From the cell containing the given text, extract its center point as [x, y] coordinate. 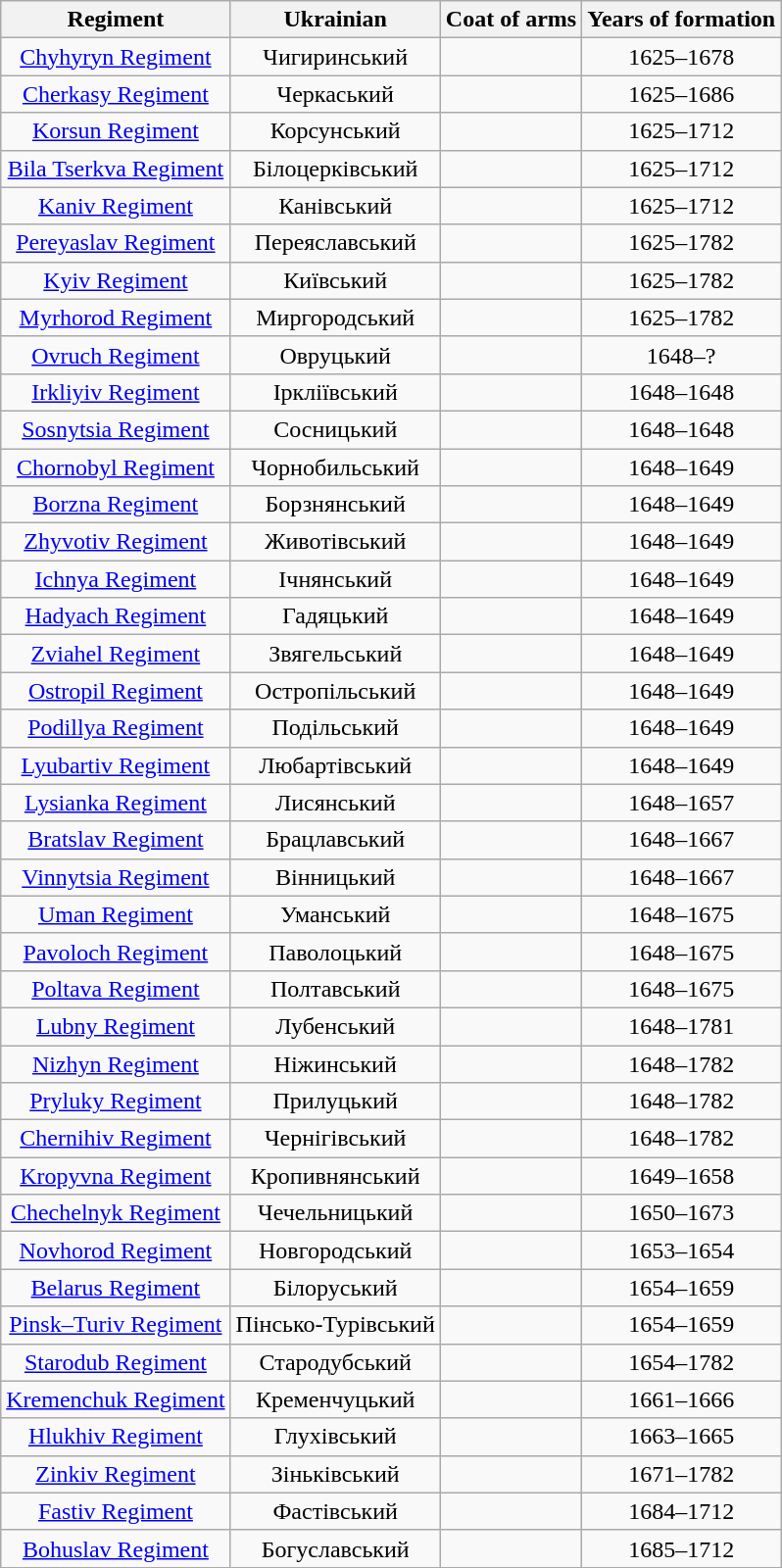
Іркліївський [335, 392]
Звягельський [335, 654]
Novhorod Regiment [116, 1250]
1684–1712 [682, 1511]
Гадяцький [335, 616]
Nizhyn Regiment [116, 1063]
Чечельницький [335, 1213]
Chernihiv Regiment [116, 1139]
1685–1712 [682, 1548]
1648–? [682, 355]
Cherkasy Regiment [116, 94]
Пінсько-Турівський [335, 1325]
Миргородський [335, 318]
Черкаський [335, 94]
Kyiv Regiment [116, 280]
1625–1678 [682, 57]
Bratslav Regiment [116, 840]
Ovruch Regiment [116, 355]
Hlukhiv Regiment [116, 1437]
Брацлавський [335, 840]
Borzna Regiment [116, 505]
Korsun Regiment [116, 131]
Pinsk–Turiv Regiment [116, 1325]
Ostropil Regiment [116, 691]
Богуславський [335, 1548]
Лубенський [335, 1026]
Years of formation [682, 20]
Coat of arms [511, 20]
Pavoloch Regiment [116, 952]
Кременчуцький [335, 1399]
1625–1686 [682, 94]
Прилуцький [335, 1102]
Білоцерківський [335, 169]
Kaniv Regiment [116, 206]
Lubny Regiment [116, 1026]
Pryluky Regiment [116, 1102]
Кропивнянський [335, 1176]
Стародубський [335, 1362]
Лисянський [335, 803]
Глухівський [335, 1437]
Chechelnyk Regiment [116, 1213]
Чорнобильський [335, 467]
Chyhyryn Regiment [116, 57]
Lysianka Regiment [116, 803]
Ichnya Regiment [116, 579]
Lyubartiv Regiment [116, 765]
Zhyvotiv Regiment [116, 542]
Канівський [335, 206]
Irkliyiv Regiment [116, 392]
1649–1658 [682, 1176]
Животівський [335, 542]
Kropyvna Regiment [116, 1176]
Sosnytsia Regiment [116, 429]
Zinkiv Regiment [116, 1474]
Zviahel Regiment [116, 654]
Hadyach Regiment [116, 616]
Chornobyl Regiment [116, 467]
1650–1673 [682, 1213]
Myrhorod Regiment [116, 318]
1663–1665 [682, 1437]
Новгородський [335, 1250]
1654–1782 [682, 1362]
Bohuslav Regiment [116, 1548]
Poltava Regiment [116, 989]
Вінницький [335, 877]
Уманський [335, 914]
Овруцький [335, 355]
Uman Regiment [116, 914]
Зіньківський [335, 1474]
Сосницький [335, 429]
Переяславський [335, 243]
1648–1657 [682, 803]
Остропільський [335, 691]
1671–1782 [682, 1474]
Pereyaslav Regiment [116, 243]
Fastiv Regiment [116, 1511]
Regiment [116, 20]
Паволоцький [335, 952]
Чигиринський [335, 57]
Ніжинський [335, 1063]
Київський [335, 280]
Starodub Regiment [116, 1362]
Ukrainian [335, 20]
Bila Tserkva Regiment [116, 169]
Борзнянський [335, 505]
1648–1781 [682, 1026]
Полтавський [335, 989]
Фастівський [335, 1511]
Vinnytsia Regiment [116, 877]
Чернігівський [335, 1139]
Ічнянський [335, 579]
1661–1666 [682, 1399]
Подільський [335, 728]
Kremenchuk Regiment [116, 1399]
Корсунський [335, 131]
Любартівський [335, 765]
Білоруський [335, 1288]
Belarus Regiment [116, 1288]
1653–1654 [682, 1250]
Podillya Regiment [116, 728]
